Detect which cell encompasses the target text, then output its [x, y] center coordinate. 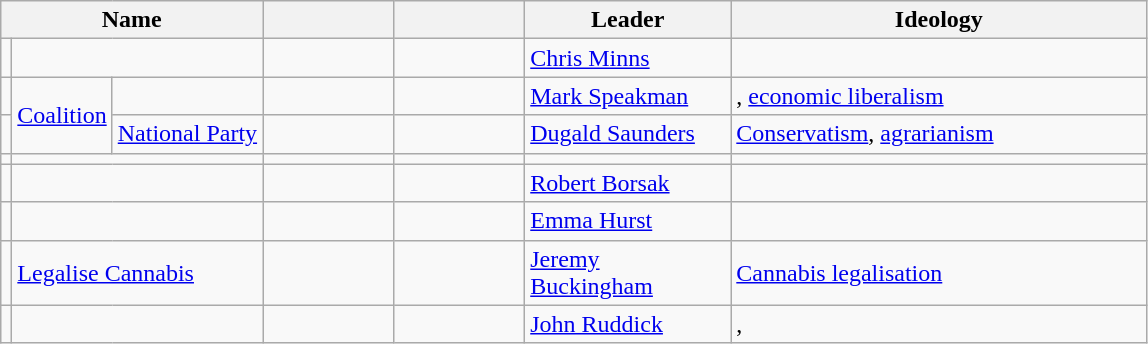
Emma Hurst [628, 221]
Name [132, 20]
National Party [187, 134]
Cannabis legalisation [939, 272]
John Ruddick [628, 324]
Leader [628, 20]
Jeremy Buckingham [628, 272]
Legalise Cannabis [138, 272]
Chris Minns [628, 58]
Ideology [939, 20]
, economic liberalism [939, 96]
Coalition [62, 115]
Mark Speakman [628, 96]
Conservatism, agrarianism [939, 134]
, [939, 324]
Dugald Saunders [628, 134]
Robert Borsak [628, 183]
